Output the (X, Y) coordinate of the center of the cell containing the given text.  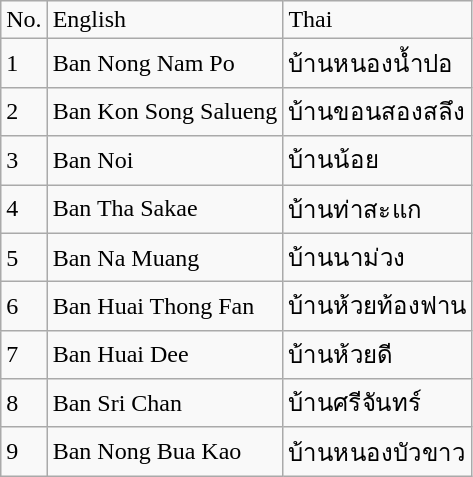
Ban Tha Sakae (165, 208)
Thai (378, 20)
Ban Na Muang (165, 258)
6 (24, 306)
8 (24, 404)
บ้านหนองบัวขาว (378, 452)
Ban Nong Bua Kao (165, 452)
Ban Huai Thong Fan (165, 306)
บ้านห้วยดี (378, 354)
English (165, 20)
9 (24, 452)
1 (24, 64)
Ban Kon Song Salueng (165, 112)
บ้านนาม่วง (378, 258)
Ban Sri Chan (165, 404)
บ้านน้อย (378, 160)
4 (24, 208)
Ban Huai Dee (165, 354)
บ้านหนองน้ำปอ (378, 64)
2 (24, 112)
บ้านห้วยท้องฟาน (378, 306)
3 (24, 160)
Ban Noi (165, 160)
5 (24, 258)
บ้านขอนสองสลึง (378, 112)
บ้านท่าสะแก (378, 208)
Ban Nong Nam Po (165, 64)
7 (24, 354)
บ้านศรีจันทร์ (378, 404)
No. (24, 20)
